Find where the given text appears and provide that cell's center as [x, y] coordinate. 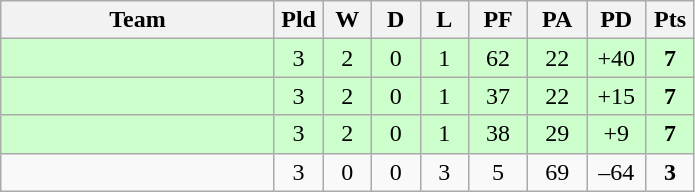
Team [138, 20]
D [396, 20]
Pts [670, 20]
–64 [616, 172]
69 [558, 172]
38 [498, 134]
PF [498, 20]
62 [498, 58]
29 [558, 134]
5 [498, 172]
+9 [616, 134]
PD [616, 20]
37 [498, 96]
W [348, 20]
Pld [298, 20]
L [444, 20]
PA [558, 20]
+40 [616, 58]
+15 [616, 96]
